Capture the cell that displays the provided text and extract its [x, y] central coordinate. 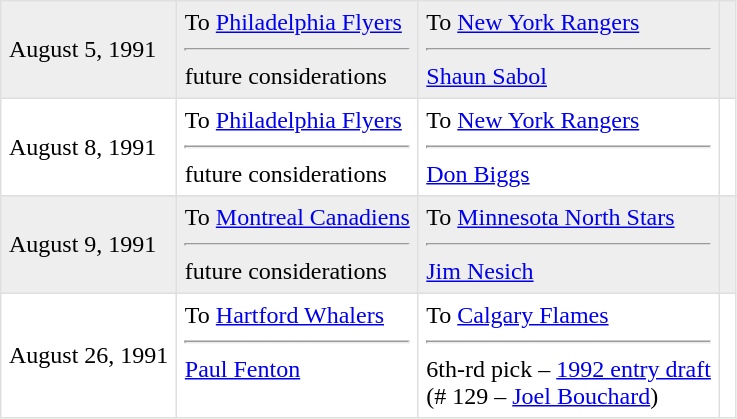
To New York RangersDon Biggs [568, 147]
August 8, 1991 [89, 147]
To Hartford WhalersPaul Fenton [298, 355]
To Montreal Canadiensfuture considerations [298, 245]
To New York RangersShaun Sabol [568, 50]
To Calgary Flames6th-rd pick – 1992 entry draft(# 129 – Joel Bouchard) [568, 355]
To Minnesota North StarsJim Nesich [568, 245]
August 9, 1991 [89, 245]
August 5, 1991 [89, 50]
August 26, 1991 [89, 355]
